For the text-containing cell, return its midpoint in (x, y) coordinate format. 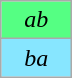
ba (36, 58)
ab (36, 20)
